Return (X, Y) of the center of cell containing provided text 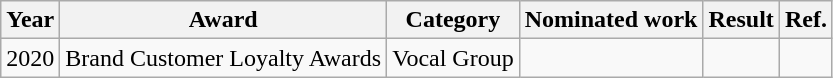
2020 (30, 58)
Vocal Group (454, 58)
Year (30, 20)
Brand Customer Loyalty Awards (224, 58)
Category (454, 20)
Result (741, 20)
Award (224, 20)
Nominated work (611, 20)
Ref. (806, 20)
